Search for the cell housing the specified text and yield its [X, Y] center coordinate. 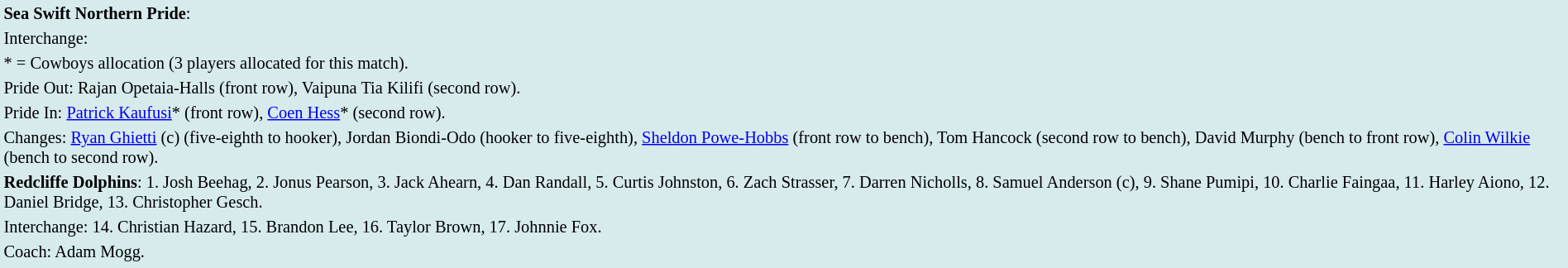
* = Cowboys allocation (3 players allocated for this match). [784, 63]
Sea Swift Northern Pride: [784, 13]
Coach: Adam Mogg. [784, 251]
Interchange: 14. Christian Hazard, 15. Brandon Lee, 16. Taylor Brown, 17. Johnnie Fox. [784, 227]
Pride In: Patrick Kaufusi* (front row), Coen Hess* (second row). [784, 112]
Interchange: [784, 38]
Pride Out: Rajan Opetaia-Halls (front row), Vaipuna Tia Kilifi (second row). [784, 88]
